Return the [x, y] coordinate for the center point of the cell that contains the specified text.  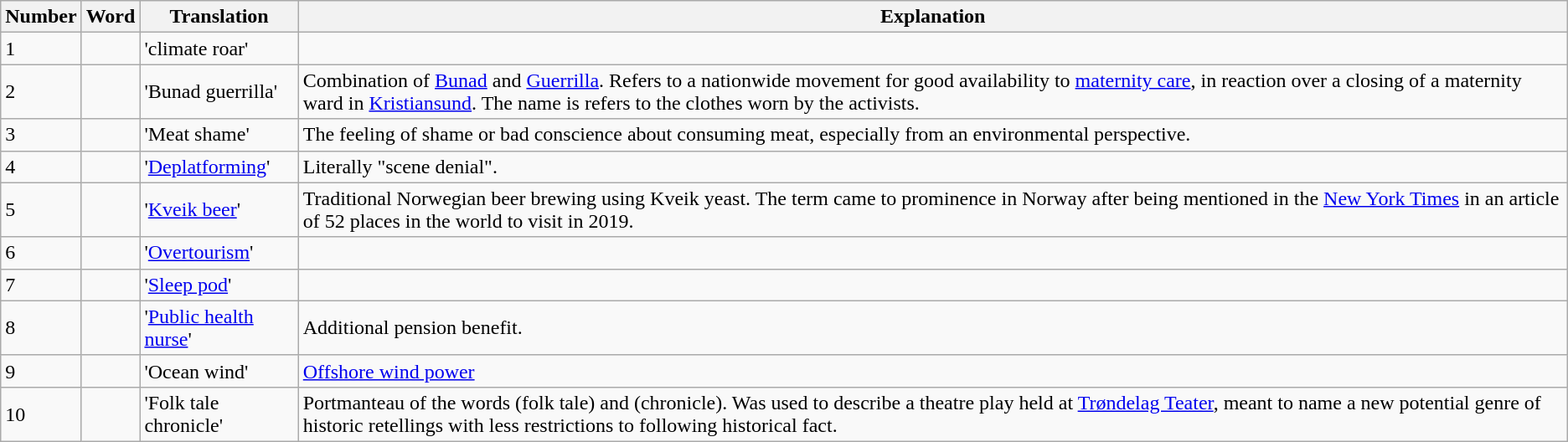
'Sleep pod' [219, 285]
Literally "scene denial". [933, 167]
10 [41, 414]
'Ocean wind' [219, 371]
Word [111, 17]
Number [41, 17]
1 [41, 49]
2 [41, 92]
6 [41, 253]
3 [41, 135]
5 [41, 209]
'Deplatforming' [219, 167]
Additional pension benefit. [933, 328]
7 [41, 285]
'climate roar' [219, 49]
'Meat shame' [219, 135]
'Overtourism' [219, 253]
'Bunad guerrilla' [219, 92]
'Kveik beer' [219, 209]
'Folk tale chronicle' [219, 414]
9 [41, 371]
Offshore wind power [933, 371]
8 [41, 328]
'Public health nurse' [219, 328]
Explanation [933, 17]
Translation [219, 17]
4 [41, 167]
The feeling of shame or bad conscience about consuming meat, especially from an environmental perspective. [933, 135]
